Detect which cell encompasses the target text, then output its [x, y] center coordinate. 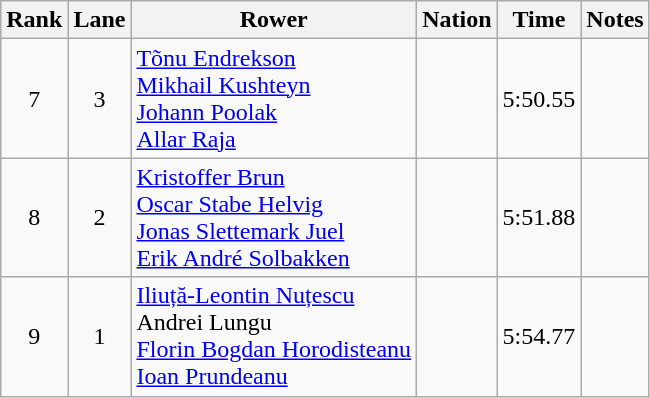
2 [100, 218]
5:50.55 [539, 98]
Time [539, 20]
Iliuță-Leontin NuțescuAndrei LunguFlorin Bogdan HorodisteanuIoan Prundeanu [274, 336]
5:51.88 [539, 218]
Tõnu EndreksonMikhail KushteynJohann PoolakAllar Raja [274, 98]
3 [100, 98]
5:54.77 [539, 336]
Nation [457, 20]
1 [100, 336]
8 [34, 218]
Lane [100, 20]
Notes [615, 20]
Kristoffer BrunOscar Stabe HelvigJonas Slettemark JuelErik André Solbakken [274, 218]
7 [34, 98]
Rank [34, 20]
Rower [274, 20]
9 [34, 336]
